For the text-containing cell, return its midpoint in (x, y) coordinate format. 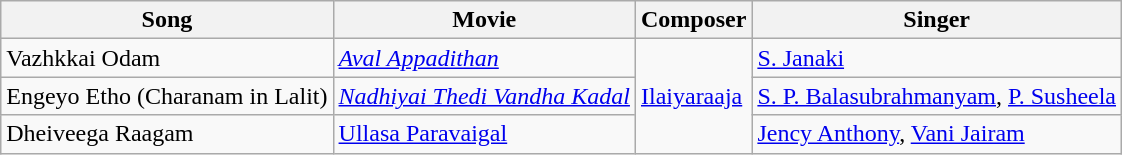
Ullasa Paravaigal (484, 134)
Movie (484, 20)
Nadhiyai Thedi Vandha Kadal (484, 96)
S. Janaki (937, 58)
S. P. Balasubrahmanyam, P. Susheela (937, 96)
Dheiveega Raagam (167, 134)
Singer (937, 20)
Vazhkkai Odam (167, 58)
Composer (693, 20)
Jency Anthony, Vani Jairam (937, 134)
Song (167, 20)
Aval Appadithan (484, 58)
Ilaiyaraaja (693, 96)
Engeyo Etho (Charanam in Lalit) (167, 96)
